Search for the cell housing the specified text and yield its [x, y] center coordinate. 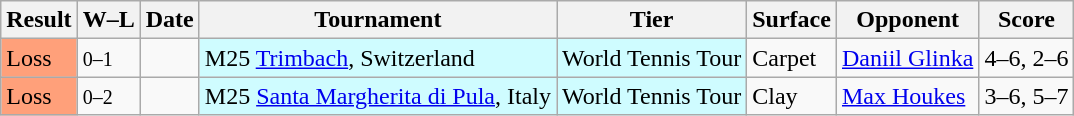
Tournament [378, 20]
Opponent [907, 20]
Result [39, 20]
Tier [652, 20]
Max Houkes [907, 96]
W–L [108, 20]
Carpet [792, 58]
3–6, 5–7 [1026, 96]
0–1 [108, 58]
Surface [792, 20]
M25 Santa Margherita di Pula, Italy [378, 96]
Date [170, 20]
4–6, 2–6 [1026, 58]
0–2 [108, 96]
Score [1026, 20]
Daniil Glinka [907, 58]
Clay [792, 96]
M25 Trimbach, Switzerland [378, 58]
